Search for the cell housing the specified text and yield its [X, Y] center coordinate. 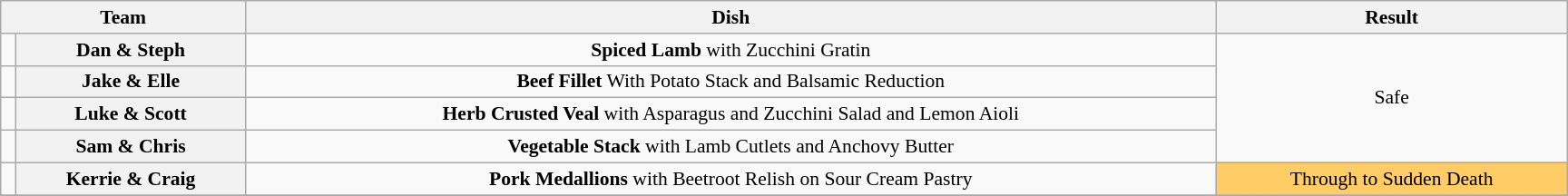
Vegetable Stack with Lamb Cutlets and Anchovy Butter [731, 147]
Through to Sudden Death [1392, 179]
Result [1392, 17]
Jake & Elle [131, 82]
Herb Crusted Veal with Asparagus and Zucchini Salad and Lemon Aioli [731, 114]
Pork Medallions with Beetroot Relish on Sour Cream Pastry [731, 179]
Kerrie & Craig [131, 179]
Spiced Lamb with Zucchini Gratin [731, 50]
Luke & Scott [131, 114]
Sam & Chris [131, 147]
Dan & Steph [131, 50]
Safe [1392, 98]
Team [123, 17]
Dish [731, 17]
Beef Fillet With Potato Stack and Balsamic Reduction [731, 82]
